Scan for the cell matching the given text and deliver its (X, Y) coordinate at center. 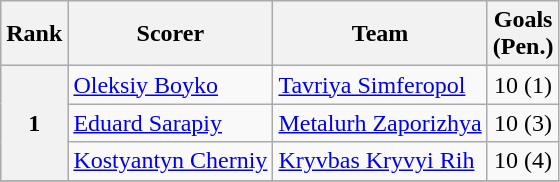
Goals(Pen.) (523, 34)
Team (380, 34)
Tavriya Simferopol (380, 85)
1 (34, 123)
Eduard Sarapiy (170, 123)
Scorer (170, 34)
Kryvbas Kryvyi Rih (380, 161)
Kostyantyn Cherniy (170, 161)
10 (3) (523, 123)
Metalurh Zaporizhya (380, 123)
Rank (34, 34)
Oleksiy Boyko (170, 85)
10 (4) (523, 161)
10 (1) (523, 85)
